From the cell containing the given text, extract its center point as (X, Y) coordinate. 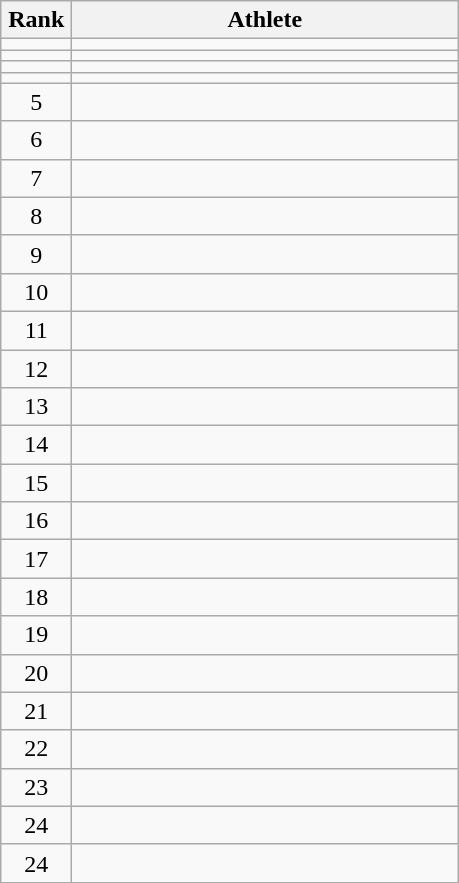
11 (36, 330)
Athlete (265, 20)
5 (36, 102)
13 (36, 407)
18 (36, 597)
19 (36, 635)
Rank (36, 20)
12 (36, 369)
9 (36, 254)
6 (36, 140)
23 (36, 787)
22 (36, 749)
10 (36, 292)
14 (36, 445)
7 (36, 178)
15 (36, 483)
21 (36, 711)
17 (36, 559)
8 (36, 216)
16 (36, 521)
20 (36, 673)
